Return [X, Y] of the center of cell containing provided text 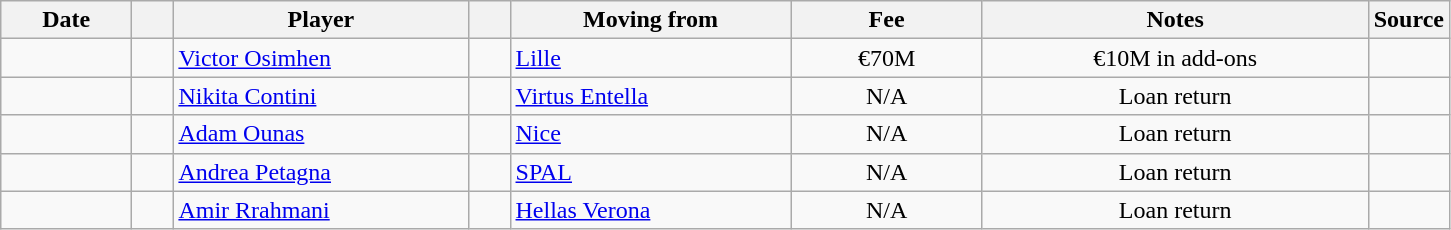
Notes [1175, 20]
€10M in add-ons [1175, 58]
Fee [886, 20]
Nice [650, 134]
€70M [886, 58]
Player [321, 20]
Victor Osimhen [321, 58]
SPAL [650, 172]
Lille [650, 58]
Virtus Entella [650, 96]
Adam Ounas [321, 134]
Nikita Contini [321, 96]
Hellas Verona [650, 210]
Amir Rrahmani [321, 210]
Source [1408, 20]
Date [66, 20]
Andrea Petagna [321, 172]
Moving from [650, 20]
